Output the (X, Y) coordinate of the center of the cell containing the given text.  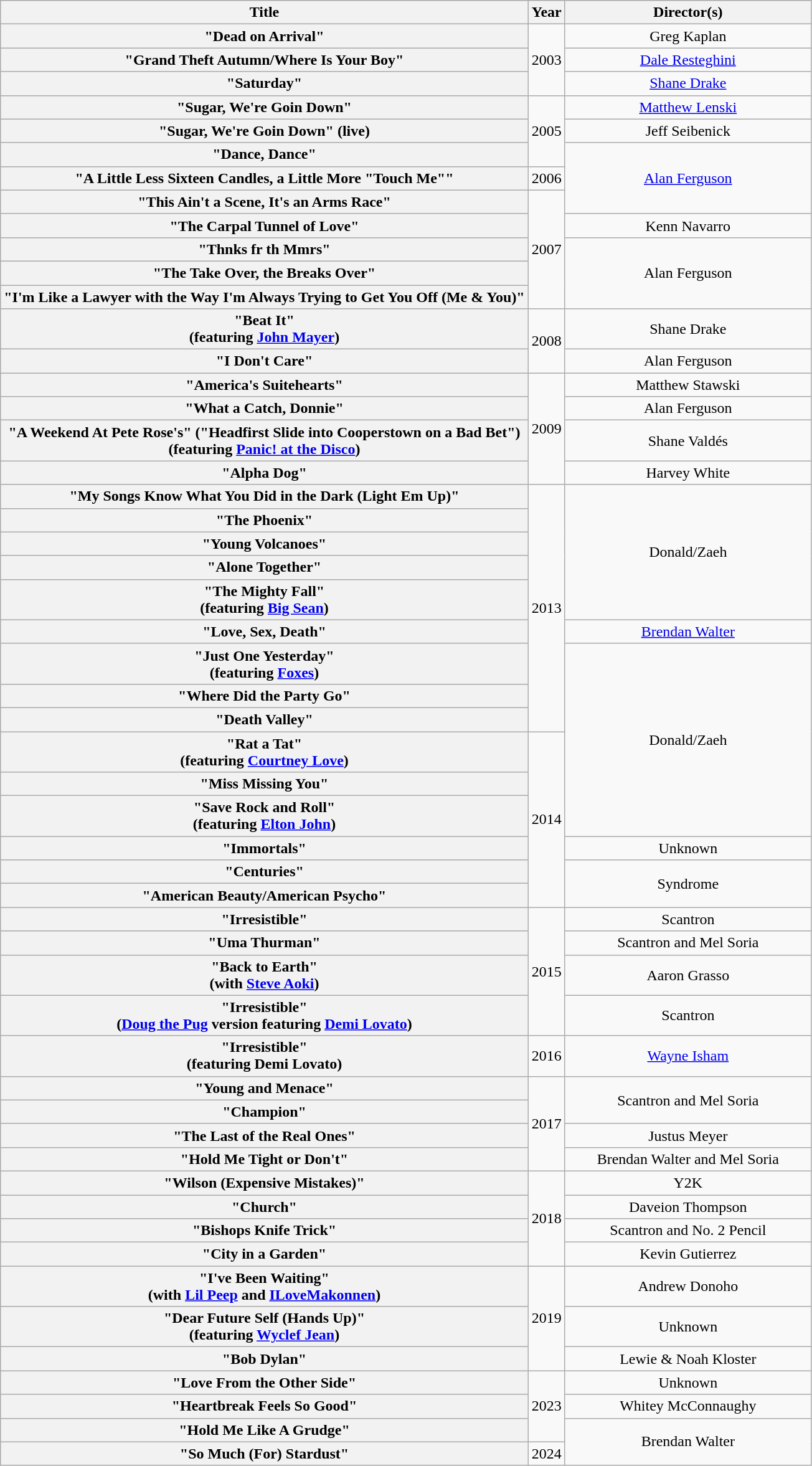
2008 (547, 341)
"Where Did the Party Go" (264, 696)
"Just One Yesterday"(featuring Foxes) (264, 664)
Brendan Walter and Mel Soria (687, 1159)
"Hold Me Like A Grudge" (264, 1430)
"My Songs Know What You Did in the Dark (Light Em Up)" (264, 496)
Jeff Seibenick (687, 131)
"This Ain't a Scene, It's an Arms Race" (264, 202)
Justus Meyer (687, 1135)
"Uma Thurman" (264, 943)
2023 (547, 1406)
2019 (547, 1318)
"The Last of the Real Ones" (264, 1135)
2009 (547, 428)
"Beat It"(featuring John Mayer) (264, 329)
"Saturday" (264, 83)
2018 (547, 1218)
"Irresistible" (264, 919)
"Young Volcanoes" (264, 544)
Lewie & Noah Kloster (687, 1359)
2005 (547, 131)
"Church" (264, 1206)
"Dance, Dance" (264, 154)
2014 (547, 819)
Matthew Lenski (687, 107)
Year (547, 12)
"City in a Garden" (264, 1254)
"Alpha Dog" (264, 473)
Whitey McConnaughy (687, 1406)
2016 (547, 1056)
"The Mighty Fall"(featuring Big Sean) (264, 599)
"A Weekend At Pete Rose's" ("Headfirst Slide into Cooperstown on a Bad Bet")(featuring Panic! at the Disco) (264, 441)
"I've Been Waiting"(with Lil Peep and ILoveMakonnen) (264, 1287)
"America's Suitehearts" (264, 385)
"Miss Missing You" (264, 784)
Wayne Isham (687, 1056)
"Champion" (264, 1112)
"Irresistible"(featuring Demi Lovato) (264, 1056)
"So Much (For) Stardust" (264, 1454)
"Love From the Other Side" (264, 1383)
"Hold Me Tight or Don't" (264, 1159)
Shane Valdés (687, 441)
Kevin Gutierrez (687, 1254)
2013 (547, 608)
Matthew Stawski (687, 385)
Scantron and No. 2 Pencil (687, 1231)
"The Carpal Tunnel of Love" (264, 225)
Greg Kaplan (687, 36)
"Death Valley" (264, 719)
2017 (547, 1123)
"Irresistible"(Doug the Pug version featuring Demi Lovato) (264, 1015)
"American Beauty/American Psycho" (264, 896)
"Love, Sex, Death" (264, 631)
2007 (547, 249)
"Wilson (Expensive Mistakes)" (264, 1183)
Aaron Grasso (687, 975)
Director(s) (687, 12)
"Immortals" (264, 848)
"Grand Theft Autumn/Where Is Your Boy" (264, 60)
"I Don't Care" (264, 361)
Y2K (687, 1183)
"Rat a Tat"(featuring Courtney Love) (264, 751)
"Sugar, We're Goin Down" (264, 107)
"Bishops Knife Trick" (264, 1231)
Kenn Navarro (687, 225)
"The Take Over, the Breaks Over" (264, 273)
Title (264, 12)
"Heartbreak Feels So Good" (264, 1406)
"Dead on Arrival" (264, 36)
Syndrome (687, 884)
"Bob Dylan" (264, 1359)
"Save Rock and Roll"(featuring Elton John) (264, 816)
Harvey White (687, 473)
Daveion Thompson (687, 1206)
Dale Resteghini (687, 60)
"Centuries" (264, 872)
2003 (547, 60)
2015 (547, 972)
"The Phoenix" (264, 520)
Andrew Donoho (687, 1287)
"A Little Less Sixteen Candles, a Little More "Touch Me"" (264, 178)
"I'm Like a Lawyer with the Way I'm Always Trying to Get You Off (Me & You)" (264, 297)
"Thnks fr th Mmrs" (264, 249)
"Young and Menace" (264, 1088)
"Sugar, We're Goin Down" (live) (264, 131)
"Alone Together" (264, 567)
"What a Catch, Donnie" (264, 409)
"Back to Earth" (with Steve Aoki) (264, 975)
2024 (547, 1454)
"Dear Future Self (Hands Up)"(featuring Wyclef Jean) (264, 1326)
2006 (547, 178)
